For the text-containing cell, return its midpoint in (x, y) coordinate format. 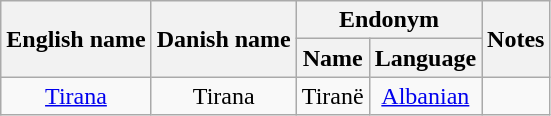
Name (332, 58)
Tiranë (332, 96)
Notes (516, 39)
Danish name (224, 39)
Albanian (425, 96)
English name (76, 39)
Language (425, 58)
Endonym (388, 20)
